For the text-containing cell, return its midpoint in (x, y) coordinate format. 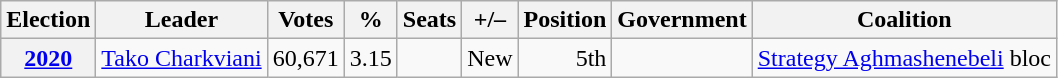
+/– (490, 20)
3.15 (370, 58)
Coalition (904, 20)
Seats (429, 20)
Strategy Aghmashenebeli bloc (904, 58)
Leader (182, 20)
60,671 (306, 58)
5th (565, 58)
Votes (306, 20)
% (370, 20)
New (490, 58)
Election (48, 20)
Tako Charkviani (182, 58)
Position (565, 20)
Government (682, 20)
2020 (48, 58)
